Output the [X, Y] coordinate of the center of the cell containing the given text.  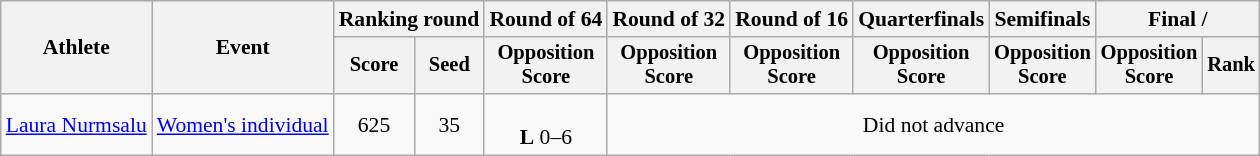
Women's individual [243, 124]
Quarterfinals [921, 19]
Did not advance [934, 124]
Final / [1178, 19]
Event [243, 48]
Round of 16 [792, 19]
35 [449, 124]
625 [374, 124]
Ranking round [410, 19]
Semifinals [1042, 19]
Seed [449, 66]
L 0–6 [546, 124]
Rank [1231, 66]
Laura Nurmsalu [76, 124]
Score [374, 66]
Athlete [76, 48]
Round of 64 [546, 19]
Round of 32 [668, 19]
